Pinpoint the cell where the given text exists, returning its [x, y] midpoint coordinate. 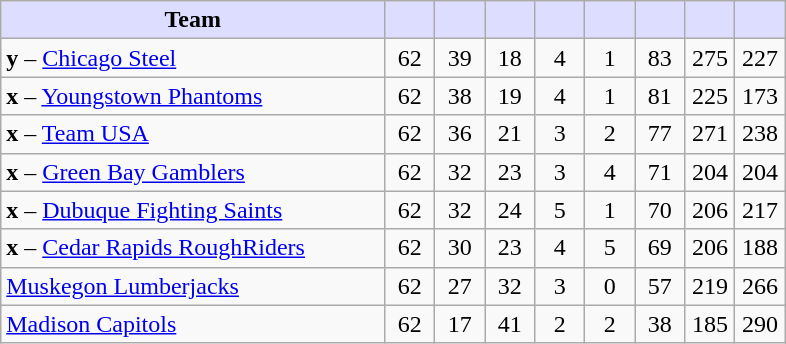
290 [760, 324]
83 [660, 58]
x – Dubuque Fighting Saints [193, 210]
Madison Capitols [193, 324]
225 [710, 96]
x – Green Bay Gamblers [193, 172]
y – Chicago Steel [193, 58]
185 [710, 324]
27 [460, 286]
77 [660, 134]
71 [660, 172]
30 [460, 248]
219 [710, 286]
217 [760, 210]
81 [660, 96]
41 [510, 324]
x – Cedar Rapids RoughRiders [193, 248]
271 [710, 134]
238 [760, 134]
266 [760, 286]
24 [510, 210]
173 [760, 96]
18 [510, 58]
x – Team USA [193, 134]
69 [660, 248]
227 [760, 58]
188 [760, 248]
39 [460, 58]
17 [460, 324]
21 [510, 134]
Team [193, 20]
0 [610, 286]
Muskegon Lumberjacks [193, 286]
36 [460, 134]
x – Youngstown Phantoms [193, 96]
275 [710, 58]
70 [660, 210]
19 [510, 96]
57 [660, 286]
